Extract the [X, Y] coordinate from the center of the cell holding the provided text.  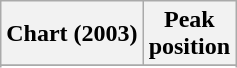
Peakposition [189, 34]
Chart (2003) [72, 34]
